Pinpoint the cell where the given text exists, returning its (X, Y) midpoint coordinate. 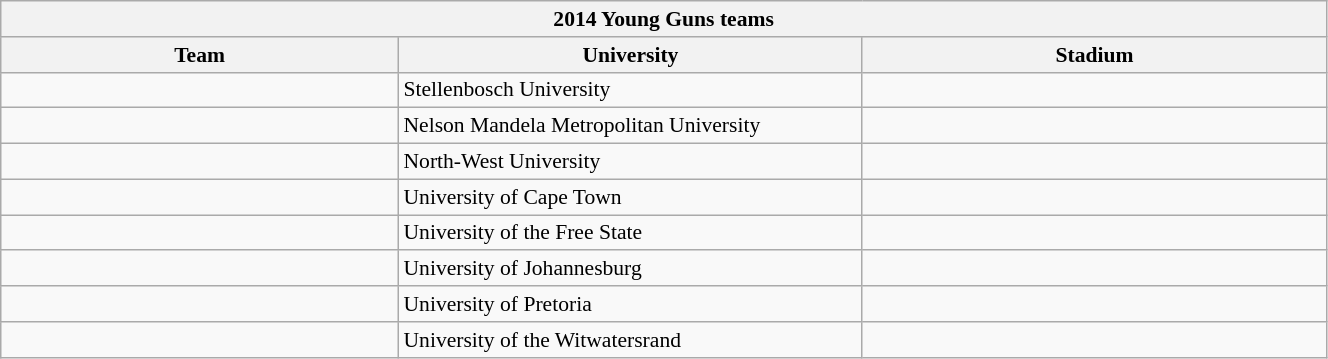
North-West University (630, 162)
Team (200, 55)
University of Pretoria (630, 304)
University of the Free State (630, 233)
Stellenbosch University (630, 90)
Nelson Mandela Metropolitan University (630, 126)
Stadium (1094, 55)
University (630, 55)
University of Cape Town (630, 197)
University of Johannesburg (630, 269)
2014 Young Guns teams (664, 19)
University of the Witwatersrand (630, 340)
